Scan for the cell matching the given text and deliver its (x, y) coordinate at center. 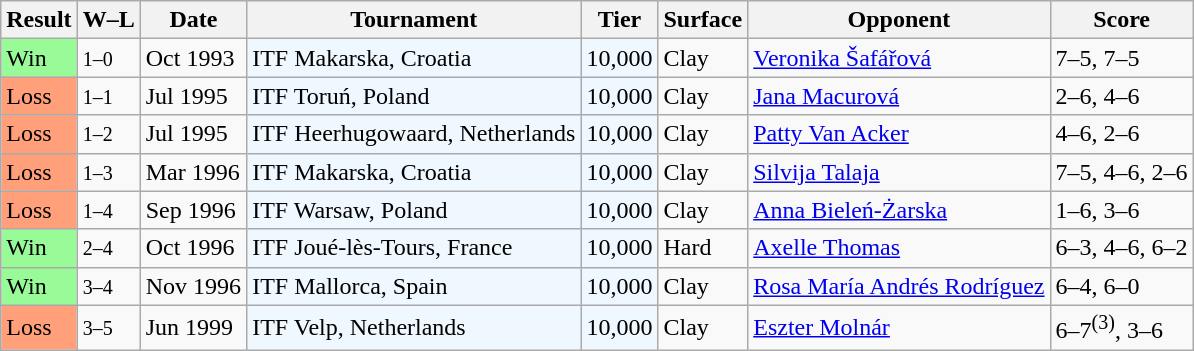
1–1 (108, 96)
Result (39, 20)
6–7(3), 3–6 (1122, 328)
Anna Bieleń-Żarska (899, 210)
Silvija Talaja (899, 172)
1–3 (108, 172)
7–5, 4–6, 2–6 (1122, 172)
1–0 (108, 58)
1–6, 3–6 (1122, 210)
Eszter Molnár (899, 328)
ITF Velp, Netherlands (414, 328)
Oct 1996 (193, 248)
Oct 1993 (193, 58)
3–4 (108, 286)
Axelle Thomas (899, 248)
ITF Warsaw, Poland (414, 210)
Rosa María Andrés Rodríguez (899, 286)
Opponent (899, 20)
ITF Toruń, Poland (414, 96)
2–4 (108, 248)
2–6, 4–6 (1122, 96)
6–4, 6–0 (1122, 286)
ITF Joué-lès-Tours, France (414, 248)
4–6, 2–6 (1122, 134)
Surface (703, 20)
Jun 1999 (193, 328)
Hard (703, 248)
Jana Macurová (899, 96)
1–2 (108, 134)
6–3, 4–6, 6–2 (1122, 248)
Tier (620, 20)
7–5, 7–5 (1122, 58)
1–4 (108, 210)
3–5 (108, 328)
Mar 1996 (193, 172)
Score (1122, 20)
Sep 1996 (193, 210)
Nov 1996 (193, 286)
Patty Van Acker (899, 134)
ITF Mallorca, Spain (414, 286)
W–L (108, 20)
Veronika Šafářová (899, 58)
Date (193, 20)
Tournament (414, 20)
ITF Heerhugowaard, Netherlands (414, 134)
